Return (X, Y) of the center of cell containing provided text 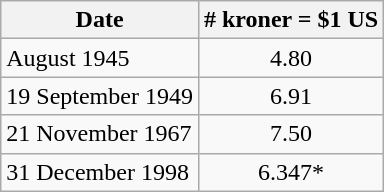
Date (100, 20)
6.347* (290, 172)
August 1945 (100, 58)
7.50 (290, 134)
31 December 1998 (100, 172)
6.91 (290, 96)
# kroner = $1 US (290, 20)
19 September 1949 (100, 96)
4.80 (290, 58)
21 November 1967 (100, 134)
